Determine the [x, y] coordinate at the center of the cell enclosing the given text.  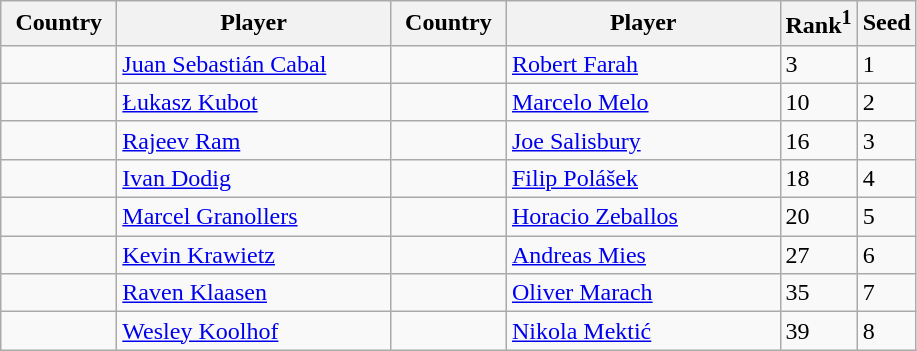
Seed [886, 24]
Joe Salisbury [643, 140]
Robert Farah [643, 64]
7 [886, 293]
Łukasz Kubot [254, 102]
Rajeev Ram [254, 140]
18 [818, 178]
5 [886, 217]
39 [818, 331]
Ivan Dodig [254, 178]
Oliver Marach [643, 293]
8 [886, 331]
35 [818, 293]
Wesley Koolhof [254, 331]
Horacio Zeballos [643, 217]
Filip Polášek [643, 178]
Marcel Granollers [254, 217]
1 [886, 64]
2 [886, 102]
10 [818, 102]
4 [886, 178]
Kevin Krawietz [254, 255]
Andreas Mies [643, 255]
Juan Sebastián Cabal [254, 64]
Raven Klaasen [254, 293]
16 [818, 140]
Marcelo Melo [643, 102]
Rank1 [818, 24]
20 [818, 217]
6 [886, 255]
Nikola Mektić [643, 331]
27 [818, 255]
